Find where the given text appears and provide that cell's center as [x, y] coordinate. 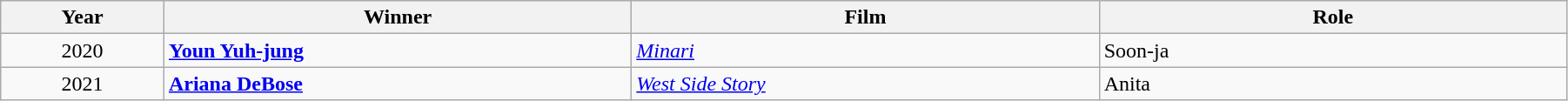
Minari [865, 50]
2020 [83, 50]
Ariana DeBose [397, 84]
Winner [397, 17]
West Side Story [865, 84]
Year [83, 17]
Anita [1333, 84]
Role [1333, 17]
Film [865, 17]
2021 [83, 84]
Soon-ja [1333, 50]
Youn Yuh-jung [397, 50]
